Output the (x, y) coordinate of the center of the cell containing the given text.  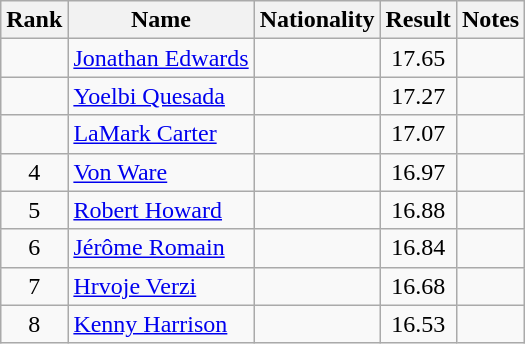
Kenny Harrison (161, 324)
17.65 (418, 58)
Notes (490, 20)
4 (34, 172)
6 (34, 248)
Nationality (317, 20)
16.68 (418, 286)
Jérôme Romain (161, 248)
16.88 (418, 210)
Yoelbi Quesada (161, 96)
8 (34, 324)
Von Ware (161, 172)
Result (418, 20)
17.27 (418, 96)
Jonathan Edwards (161, 58)
17.07 (418, 134)
16.84 (418, 248)
Hrvoje Verzi (161, 286)
Robert Howard (161, 210)
16.97 (418, 172)
16.53 (418, 324)
7 (34, 286)
Name (161, 20)
LaMark Carter (161, 134)
5 (34, 210)
Rank (34, 20)
